Return (x, y) of the center of cell containing provided text 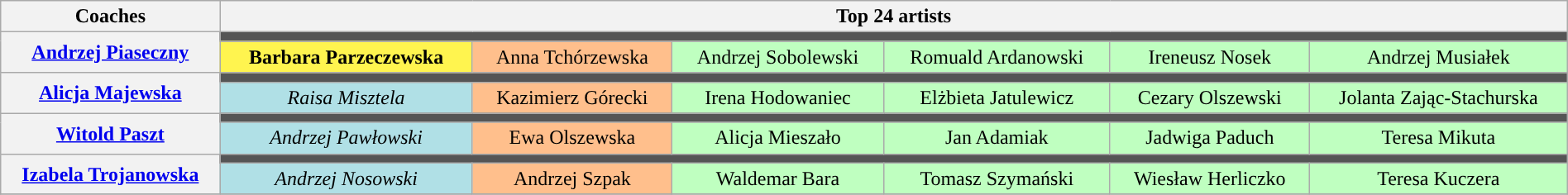
Elżbieta Jatulewicz (997, 97)
Cezary Olszewski (1209, 97)
Andrzej Nosowski (346, 178)
Andrzej Sobolewski (778, 57)
Irena Hodowaniec (778, 97)
Andrzej Piaseczny (111, 53)
Witold Paszt (111, 134)
Ireneusz Nosek (1209, 57)
Top 24 artists (893, 17)
Waldemar Bara (778, 178)
Teresa Mikuta (1438, 138)
Alicja Mieszało (778, 138)
Barbara Parzeczewska (346, 57)
Kazimierz Górecki (572, 97)
Ewa Olszewska (572, 138)
Coaches (111, 17)
Jolanta Zając-Stachurska (1438, 97)
Andrzej Szpak (572, 178)
Jadwiga Paduch (1209, 138)
Teresa Kuczera (1438, 178)
Andrzej Pawłowski (346, 138)
Andrzej Musiałek (1438, 57)
Wiesław Herliczko (1209, 178)
Alicja Majewska (111, 93)
Tomasz Szymański (997, 178)
Anna Tchórzewska (572, 57)
Izabela Trojanowska (111, 174)
Raisa Misztela (346, 97)
Romuald Ardanowski (997, 57)
Jan Adamiak (997, 138)
